Find where the given text appears and provide that cell's center as [x, y] coordinate. 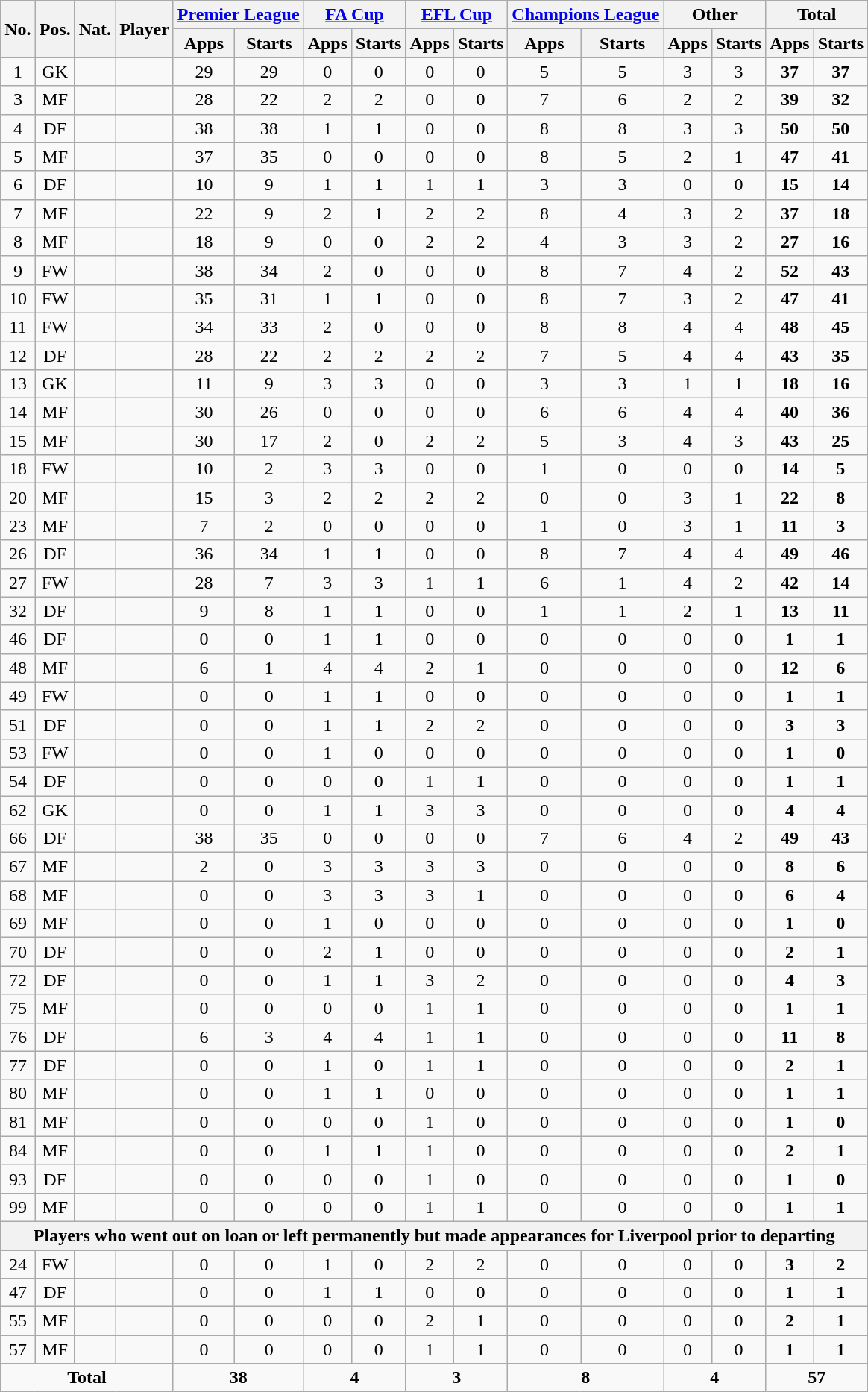
Pos. [55, 29]
53 [18, 753]
52 [790, 270]
70 [18, 952]
Premier League [239, 15]
76 [18, 1037]
55 [18, 1321]
80 [18, 1094]
20 [18, 498]
Nat. [95, 29]
Player [145, 29]
No. [18, 29]
51 [18, 724]
23 [18, 526]
EFL Cup [456, 15]
24 [18, 1264]
Champions League [586, 15]
39 [790, 100]
93 [18, 1179]
77 [18, 1065]
Other [714, 15]
45 [840, 327]
68 [18, 895]
40 [790, 413]
75 [18, 1009]
72 [18, 980]
81 [18, 1122]
FA Cup [355, 15]
25 [840, 441]
67 [18, 867]
99 [18, 1207]
54 [18, 781]
42 [790, 583]
17 [270, 441]
69 [18, 924]
Players who went out on loan or left permanently but made appearances for Liverpool prior to departing [434, 1235]
84 [18, 1150]
31 [270, 298]
66 [18, 838]
33 [270, 327]
62 [18, 809]
